Determine the (X, Y) coordinate at the center of the cell enclosing the given text.  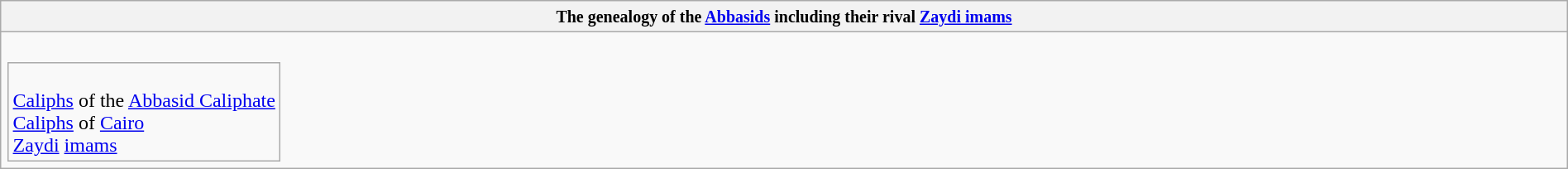
The genealogy of the Abbasids including their rival Zaydi imams (784, 17)
